Return (X, Y) of the center of cell containing provided text 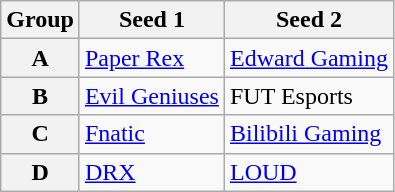
DRX (152, 172)
FUT Esports (308, 96)
B (40, 96)
Group (40, 20)
LOUD (308, 172)
Seed 1 (152, 20)
Bilibili Gaming (308, 134)
Fnatic (152, 134)
Evil Geniuses (152, 96)
D (40, 172)
Edward Gaming (308, 58)
A (40, 58)
Seed 2 (308, 20)
Paper Rex (152, 58)
C (40, 134)
